From the cell containing the given text, extract its center point as [X, Y] coordinate. 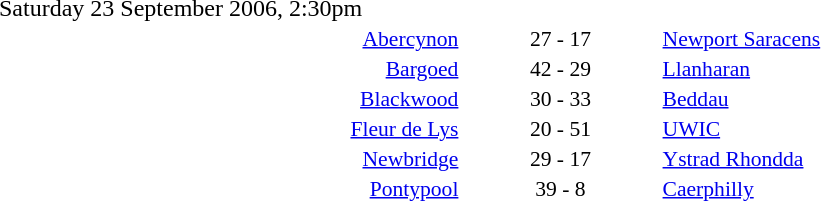
30 - 33 [560, 98]
29 - 17 [560, 158]
27 - 17 [560, 38]
42 - 29 [560, 68]
20 - 51 [560, 128]
